For the text-containing cell, return its midpoint in [x, y] coordinate format. 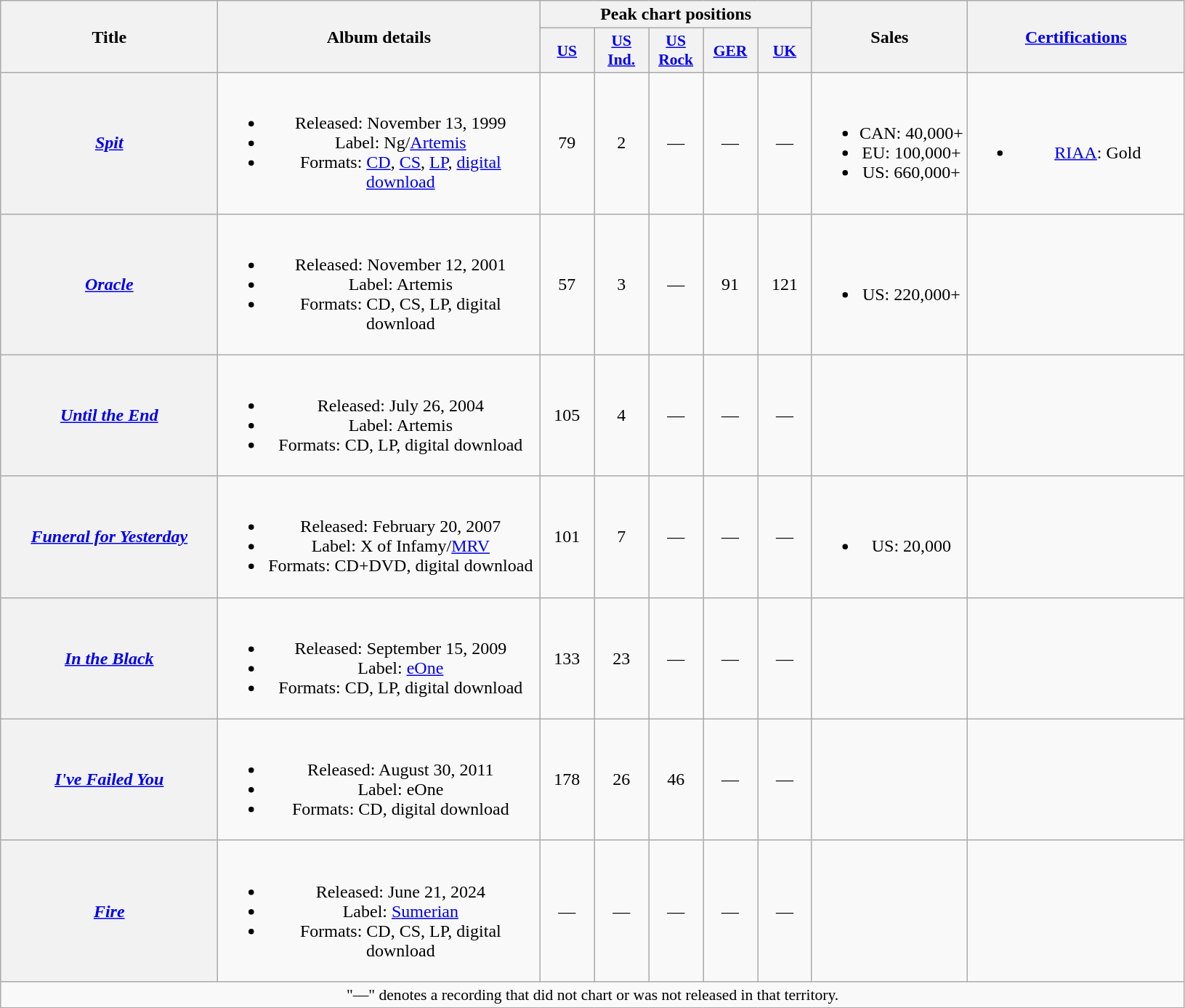
Fire [109, 911]
7 [622, 536]
Spit [109, 143]
4 [622, 416]
Title [109, 36]
USRock [676, 51]
133 [567, 658]
121 [785, 284]
CAN: 40,000+EU: 100,000+US: 660,000+ [889, 143]
Released: August 30, 2011Label: eOneFormats: CD, digital download [379, 779]
Oracle [109, 284]
Released: February 20, 2007Label: X of Infamy/MRVFormats: CD+DVD, digital download [379, 536]
23 [622, 658]
178 [567, 779]
UK [785, 51]
GER [731, 51]
57 [567, 284]
I've Failed You [109, 779]
Peak chart positions [676, 15]
Certifications [1075, 36]
101 [567, 536]
91 [731, 284]
26 [622, 779]
105 [567, 416]
Album details [379, 36]
Released: November 12, 2001Label: ArtemisFormats: CD, CS, LP, digital download [379, 284]
US: 220,000+ [889, 284]
US: 20,000 [889, 536]
79 [567, 143]
US [567, 51]
46 [676, 779]
USInd. [622, 51]
Released: June 21, 2024Label: SumerianFormats: CD, CS, LP, digital download [379, 911]
Funeral for Yesterday [109, 536]
In the Black [109, 658]
Until the End [109, 416]
Sales [889, 36]
Released: November 13, 1999Label: Ng/ArtemisFormats: CD, CS, LP, digital download [379, 143]
RIAA: Gold [1075, 143]
Released: July 26, 2004Label: ArtemisFormats: CD, LP, digital download [379, 416]
"—" denotes a recording that did not chart or was not released in that territory. [593, 994]
Released: September 15, 2009Label: eOneFormats: CD, LP, digital download [379, 658]
2 [622, 143]
3 [622, 284]
